Identify which cell holds the provided text, then report its [x, y] central coordinate. 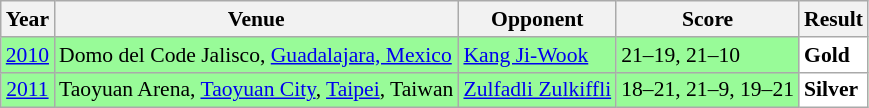
Gold [834, 55]
Kang Ji-Wook [537, 55]
Silver [834, 90]
Venue [256, 19]
Year [28, 19]
Zulfadli Zulkiffli [537, 90]
Score [708, 19]
2010 [28, 55]
Domo del Code Jalisco, Guadalajara, Mexico [256, 55]
21–19, 21–10 [708, 55]
18–21, 21–9, 19–21 [708, 90]
Result [834, 19]
Opponent [537, 19]
2011 [28, 90]
Taoyuan Arena, Taoyuan City, Taipei, Taiwan [256, 90]
